Locate the cell with the specified text and output its (x, y) center coordinate. 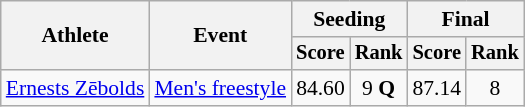
Athlete (76, 36)
Ernests Zēbolds (76, 88)
8 (495, 88)
84.60 (320, 88)
9 Q (379, 88)
Men's freestyle (220, 88)
Seeding (349, 19)
Final (465, 19)
87.14 (436, 88)
Event (220, 36)
